Capture the cell that displays the provided text and extract its (X, Y) central coordinate. 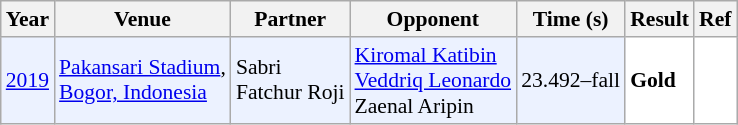
Kiromal Katibin Veddriq Leonardo Zaenal Aripin (434, 80)
Ref (715, 19)
23.492–fall (570, 80)
Opponent (434, 19)
2019 (28, 80)
Gold (660, 80)
Year (28, 19)
Result (660, 19)
Pakansari Stadium, Bogor, Indonesia (142, 80)
Venue (142, 19)
Sabri Fatchur Roji (290, 80)
Partner (290, 19)
Time (s) (570, 19)
